Scan for the cell matching the given text and deliver its [X, Y] coordinate at center. 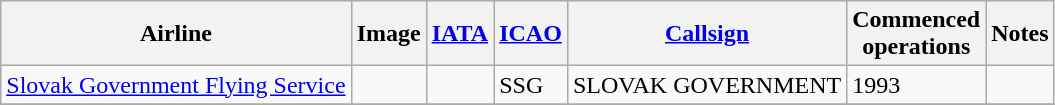
SLOVAK GOVERNMENT [706, 85]
Airline [176, 34]
IATA [460, 34]
SSG [531, 85]
ICAO [531, 34]
Slovak Government Flying Service [176, 85]
Callsign [706, 34]
Image [388, 34]
1993 [916, 85]
Notes [1020, 34]
Commencedoperations [916, 34]
